Scan for the cell matching the given text and deliver its [x, y] coordinate at center. 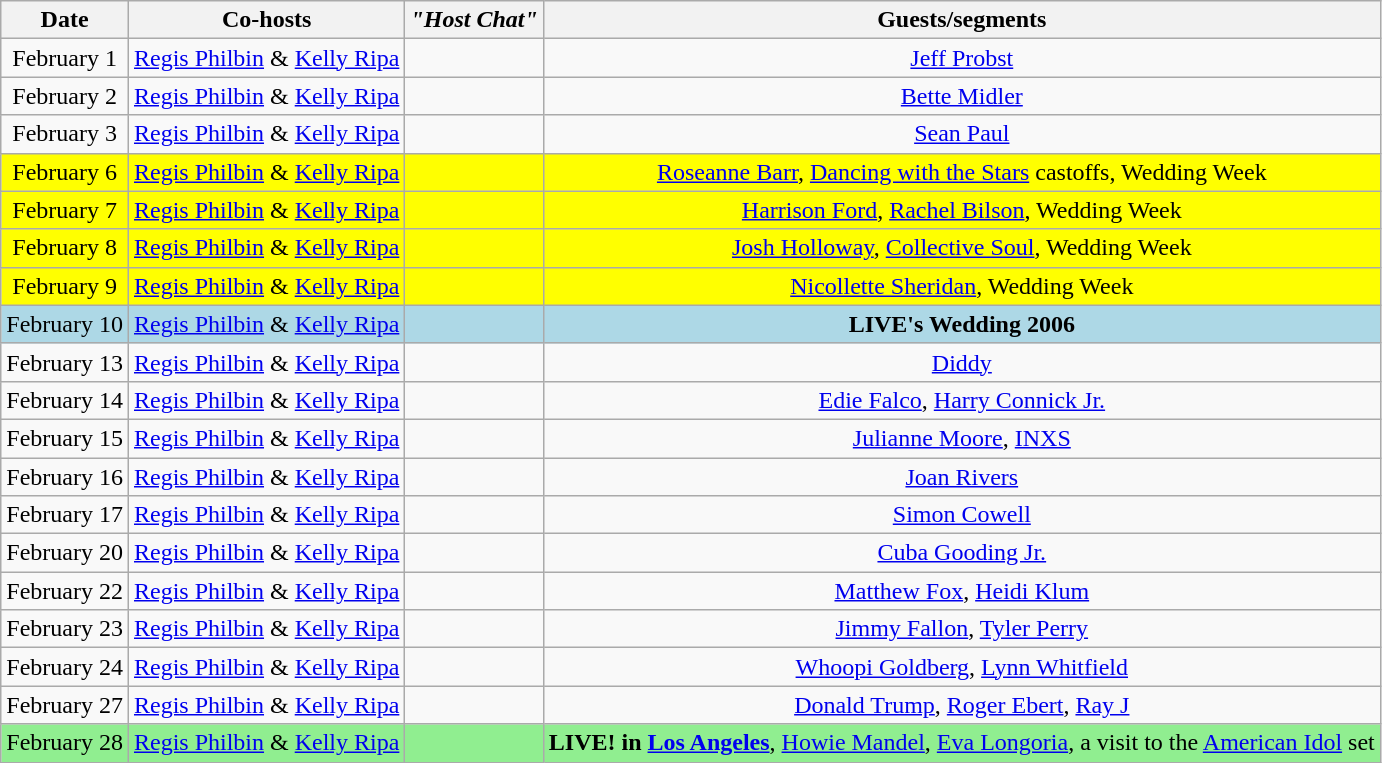
February 13 [65, 362]
February 23 [65, 629]
February 28 [65, 743]
Simon Cowell [962, 515]
February 7 [65, 210]
"Host Chat" [474, 20]
February 2 [65, 96]
February 15 [65, 438]
Cuba Gooding Jr. [962, 553]
Roseanne Barr, Dancing with the Stars castoffs, Wedding Week [962, 172]
LIVE's Wedding 2006 [962, 324]
Sean Paul [962, 134]
February 24 [65, 667]
Bette Midler [962, 96]
February 16 [65, 477]
Co-hosts [266, 20]
Jeff Probst [962, 58]
February 14 [65, 400]
Nicollette Sheridan, Wedding Week [962, 286]
Joan Rivers [962, 477]
February 6 [65, 172]
February 17 [65, 515]
Josh Holloway, Collective Soul, Wedding Week [962, 248]
February 27 [65, 705]
Date [65, 20]
Edie Falco, Harry Connick Jr. [962, 400]
Donald Trump, Roger Ebert, Ray J [962, 705]
Matthew Fox, Heidi Klum [962, 591]
February 10 [65, 324]
February 3 [65, 134]
February 8 [65, 248]
February 22 [65, 591]
February 9 [65, 286]
LIVE! in Los Angeles, Howie Mandel, Eva Longoria, a visit to the American Idol set [962, 743]
Jimmy Fallon, Tyler Perry [962, 629]
Diddy [962, 362]
Guests/segments [962, 20]
Harrison Ford, Rachel Bilson, Wedding Week [962, 210]
February 20 [65, 553]
Whoopi Goldberg, Lynn Whitfield [962, 667]
Julianne Moore, INXS [962, 438]
February 1 [65, 58]
